Identify which cell holds the provided text, then report its (X, Y) central coordinate. 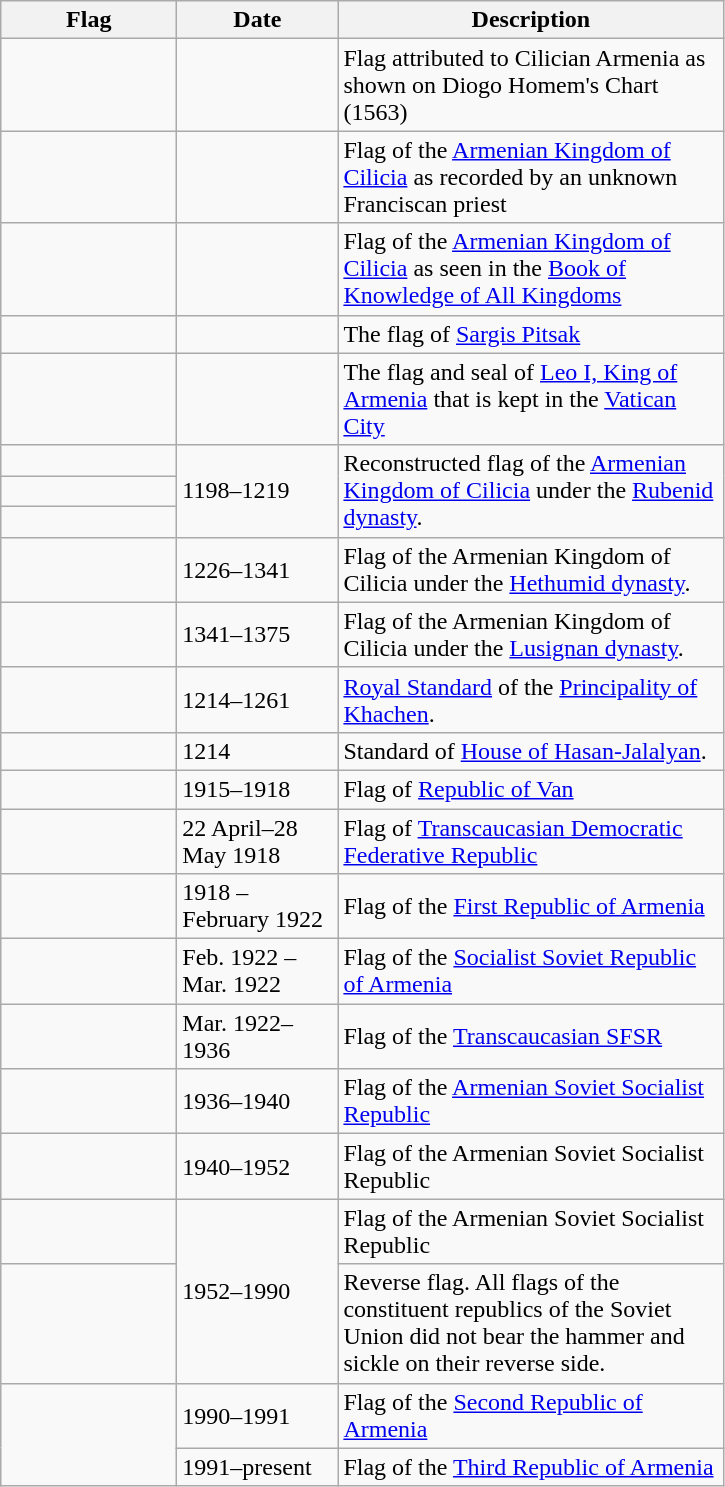
1214 (258, 751)
Flag of the Armenian Kingdom of Cilicia as seen in the Book of Knowledge of All Kingdoms (531, 269)
Flag of the Armenian Kingdom of Cilicia as recorded by an unknown Franciscan priest (531, 177)
Flag of the Second Republic of Armenia (531, 1416)
Description (531, 20)
Flag of the First Republic of Armenia (531, 906)
Flag of Republic of Van (531, 789)
Date (258, 20)
1936–1940 (258, 1102)
Reconstructed flag of the Armenian Kingdom of Cilicia under the Rubenid dynasty. (531, 491)
Feb. 1922 – Mar. 1922 (258, 972)
1915–1918 (258, 789)
Royal Standard of the Principality of Khachen. (531, 700)
Flag of Transcaucasian Democratic Federative Republic (531, 840)
Flag of the Armenian Kingdom of Cilicia under the Hethumid dynasty. (531, 570)
Flag of the Transcaucasian SFSR (531, 1036)
Flag (89, 20)
1214–1261 (258, 700)
22 April–28 May 1918 (258, 840)
Standard of House of Hasan-Jalalyan. (531, 751)
Reverse flag. All flags of the constituent republics of the Soviet Union did not bear the hammer and sickle on their reverse side. (531, 1324)
1952–1990 (258, 1291)
The flag of Sargis Pitsak (531, 334)
1198–1219 (258, 491)
1990–1991 (258, 1416)
1918 – February 1922 (258, 906)
1991–present (258, 1467)
1226–1341 (258, 570)
Flag of the Third Republic of Armenia (531, 1467)
1341–1375 (258, 634)
Mar. 1922–1936 (258, 1036)
The flag and seal of Leo I, King of Armenia that is kept in the Vatican City (531, 399)
Flag attributed to Cilician Armenia as shown on Diogo Homem's Chart (1563) (531, 85)
Flag of the Armenian Kingdom of Cilicia under the Lusignan dynasty. (531, 634)
1940–1952 (258, 1166)
Flag of the Socialist Soviet Republic of Armenia (531, 972)
